Detect which cell encompasses the target text, then output its (x, y) center coordinate. 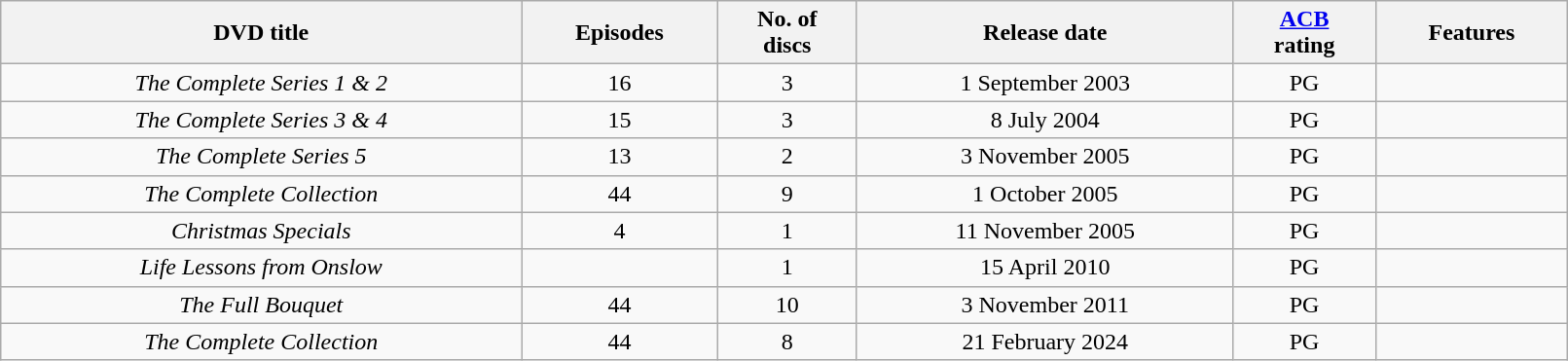
15 (619, 120)
9 (786, 194)
No. ofdiscs (786, 33)
The Complete Series 3 & 4 (261, 120)
16 (619, 83)
1 October 2005 (1045, 194)
11 November 2005 (1045, 231)
Episodes (619, 33)
ACBrating (1304, 33)
Life Lessons from Onslow (261, 268)
4 (619, 231)
21 February 2024 (1045, 342)
Features (1472, 33)
3 November 2011 (1045, 305)
8 July 2004 (1045, 120)
The Complete Series 1 & 2 (261, 83)
13 (619, 157)
15 April 2010 (1045, 268)
The Full Bouquet (261, 305)
1 September 2003 (1045, 83)
10 (786, 305)
Release date (1045, 33)
8 (786, 342)
2 (786, 157)
3 November 2005 (1045, 157)
The Complete Series 5 (261, 157)
DVD title (261, 33)
Christmas Specials (261, 231)
